Find where the given text appears and provide that cell's center as (X, Y) coordinate. 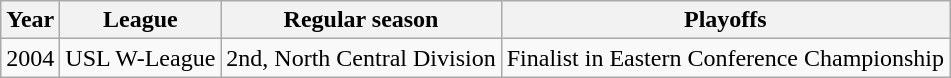
Regular season (361, 20)
2nd, North Central Division (361, 58)
USL W-League (140, 58)
League (140, 20)
Playoffs (725, 20)
2004 (30, 58)
Year (30, 20)
Finalist in Eastern Conference Championship (725, 58)
